Find where the given text appears and provide that cell's center as [X, Y] coordinate. 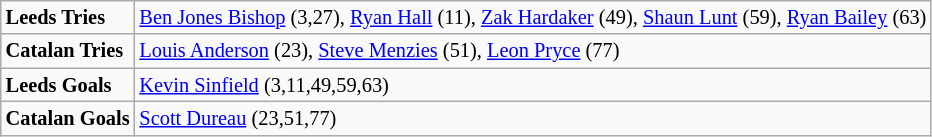
Catalan Goals [68, 118]
Catalan Tries [68, 51]
Kevin Sinfield (3,11,49,59,63) [532, 85]
Leeds Tries [68, 17]
Leeds Goals [68, 85]
Ben Jones Bishop (3,27), Ryan Hall (11), Zak Hardaker (49), Shaun Lunt (59), Ryan Bailey (63) [532, 17]
Scott Dureau (23,51,77) [532, 118]
Louis Anderson (23), Steve Menzies (51), Leon Pryce (77) [532, 51]
